Output the (X, Y) coordinate of the center of the cell containing the given text.  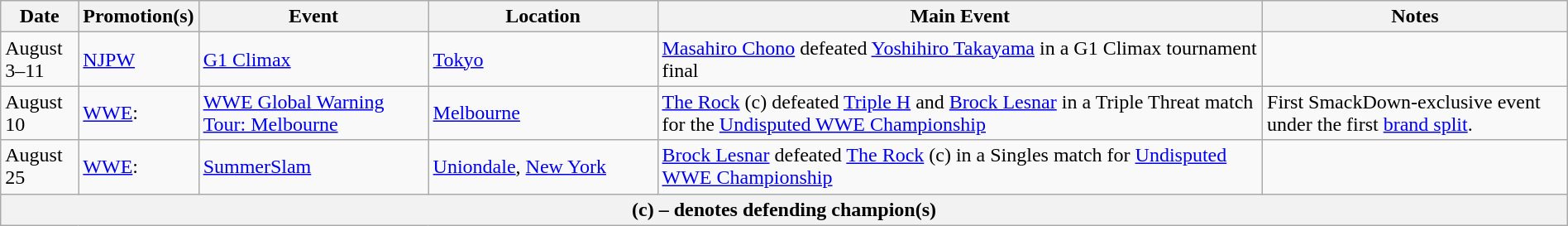
First SmackDown-exclusive event under the first brand split. (1416, 113)
Main Event (960, 17)
Location (543, 17)
Uniondale, New York (543, 167)
WWE Global Warning Tour: Melbourne (313, 113)
G1 Climax (313, 60)
Brock Lesnar defeated The Rock (c) in a Singles match for Undisputed WWE Championship (960, 167)
August 25 (40, 167)
August 10 (40, 113)
Masahiro Chono defeated Yoshihiro Takayama in a G1 Climax tournament final (960, 60)
Promotion(s) (139, 17)
August 3–11 (40, 60)
Melbourne (543, 113)
Notes (1416, 17)
NJPW (139, 60)
Tokyo (543, 60)
Date (40, 17)
The Rock (c) defeated Triple H and Brock Lesnar in a Triple Threat match for the Undisputed WWE Championship (960, 113)
(c) – denotes defending champion(s) (784, 209)
Event (313, 17)
SummerSlam (313, 167)
